Detect which cell encompasses the target text, then output its (X, Y) center coordinate. 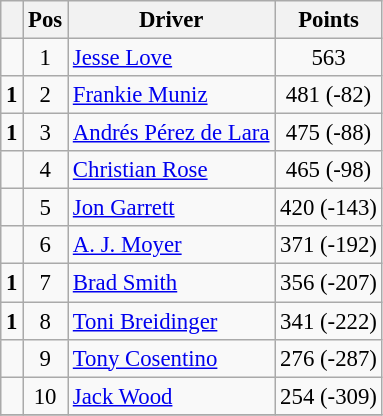
Tony Cosentino (172, 358)
Pos (46, 20)
7 (46, 283)
8 (46, 321)
Christian Rose (172, 170)
10 (46, 396)
563 (328, 58)
356 (-207) (328, 283)
9 (46, 358)
5 (46, 208)
254 (-309) (328, 396)
475 (-88) (328, 133)
Jon Garrett (172, 208)
2 (46, 95)
Frankie Muniz (172, 95)
481 (-82) (328, 95)
Jesse Love (172, 58)
6 (46, 245)
Andrés Pérez de Lara (172, 133)
Jack Wood (172, 396)
Points (328, 20)
465 (-98) (328, 170)
Driver (172, 20)
Brad Smith (172, 283)
276 (-287) (328, 358)
371 (-192) (328, 245)
A. J. Moyer (172, 245)
3 (46, 133)
420 (-143) (328, 208)
4 (46, 170)
341 (-222) (328, 321)
Toni Breidinger (172, 321)
